Return [X, Y] of the center of cell containing provided text 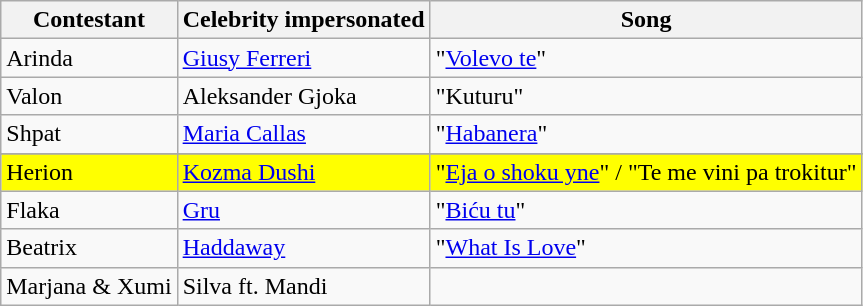
Flaka [89, 210]
Gru [304, 210]
Celebrity impersonated [304, 20]
"Eja o shoku yne" / "Te me vini pa trokitur" [646, 172]
Valon [89, 96]
Contestant [89, 20]
Silva ft. Mandi [304, 286]
Giusy Ferreri [304, 58]
Shpat [89, 134]
"Biću tu" [646, 210]
Maria Callas [304, 134]
Marjana & Xumi [89, 286]
"Volevo te" [646, 58]
"What Is Love" [646, 248]
"Habanera" [646, 134]
"Kuturu" [646, 96]
Herion [89, 172]
Kozma Dushi [304, 172]
Arinda [89, 58]
Song [646, 20]
Aleksander Gjoka [304, 96]
Beatrix [89, 248]
Haddaway [304, 248]
